Find where the given text appears and provide that cell's center as (x, y) coordinate. 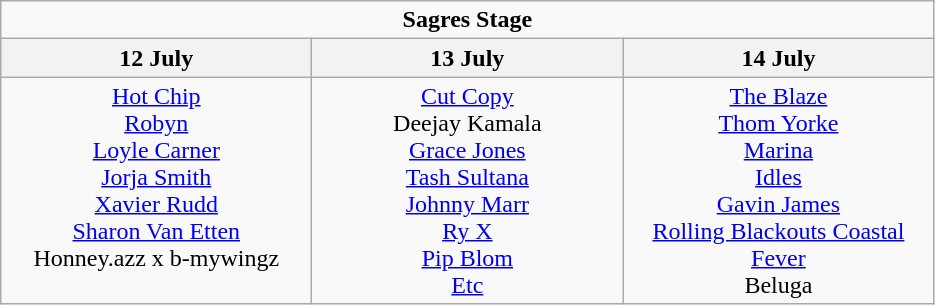
The BlazeThom YorkeMarinaIdlesGavin JamesRolling Blackouts Coastal FeverBeluga (778, 190)
Sagres Stage (468, 20)
14 July (778, 58)
12 July (156, 58)
Cut CopyDeejay KamalaGrace JonesTash SultanaJohnny MarrRy XPip BlomEtc (468, 190)
13 July (468, 58)
Hot ChipRobynLoyle CarnerJorja SmithXavier RuddSharon Van EttenHonney.azz x b-mywingz (156, 190)
